Identify which cell holds the provided text, then report its (X, Y) central coordinate. 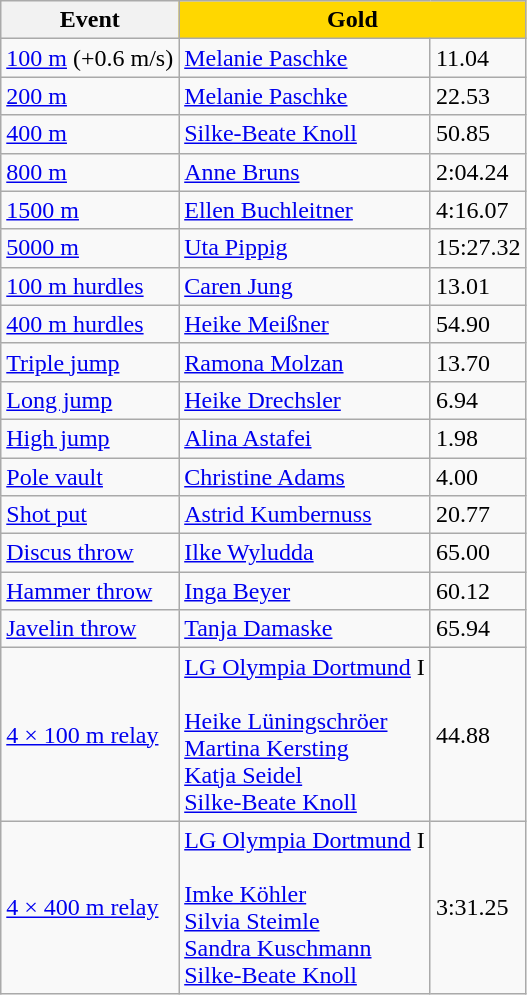
Triple jump (90, 362)
Event (90, 20)
200 m (90, 96)
2:04.24 (478, 172)
50.85 (478, 134)
Silke-Beate Knoll (305, 134)
Ramona Molzan (305, 362)
Astrid Kumbernuss (305, 515)
15:27.32 (478, 248)
400 m (90, 134)
LG Olympia Dortmund I Imke Köhler Silvia Steimle Sandra Kuschmann Silke-Beate Knoll (305, 908)
54.90 (478, 324)
Javelin throw (90, 629)
Christine Adams (305, 477)
65.94 (478, 629)
Hammer throw (90, 591)
4.00 (478, 477)
Pole vault (90, 477)
Heike Meißner (305, 324)
60.12 (478, 591)
1.98 (478, 438)
Discus throw (90, 553)
Shot put (90, 515)
13.01 (478, 286)
100 m (+0.6 m/s) (90, 58)
400 m hurdles (90, 324)
Tanja Damaske (305, 629)
6.94 (478, 400)
4:16.07 (478, 210)
Uta Pippig (305, 248)
Alina Astafei (305, 438)
Anne Bruns (305, 172)
LG Olympia Dortmund I Heike Lüningschröer Martina Kersting Katja Seidel Silke-Beate Knoll (305, 734)
13.70 (478, 362)
Ellen Buchleitner (305, 210)
65.00 (478, 553)
20.77 (478, 515)
44.88 (478, 734)
Inga Beyer (305, 591)
800 m (90, 172)
22.53 (478, 96)
4 × 400 m relay (90, 908)
Long jump (90, 400)
100 m hurdles (90, 286)
11.04 (478, 58)
Heike Drechsler (305, 400)
Ilke Wyludda (305, 553)
3:31.25 (478, 908)
High jump (90, 438)
4 × 100 m relay (90, 734)
1500 m (90, 210)
5000 m (90, 248)
Caren Jung (305, 286)
Gold (352, 20)
